Identify which cell holds the provided text, then report its [x, y] central coordinate. 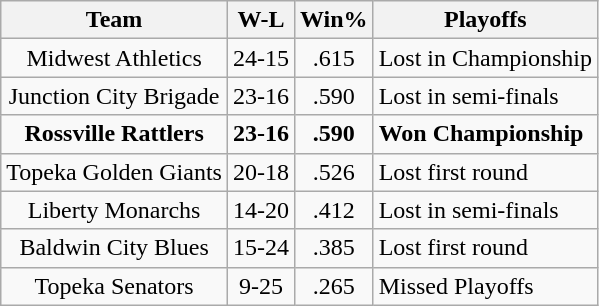
.385 [334, 248]
Playoffs [485, 20]
20-18 [260, 172]
Win% [334, 20]
Missed Playoffs [485, 286]
Junction City Brigade [114, 96]
Liberty Monarchs [114, 210]
.265 [334, 286]
Team [114, 20]
Won Championship [485, 134]
24-15 [260, 58]
Baldwin City Blues [114, 248]
.615 [334, 58]
Midwest Athletics [114, 58]
.412 [334, 210]
.526 [334, 172]
14-20 [260, 210]
Rossville Rattlers [114, 134]
Topeka Golden Giants [114, 172]
Lost in Championship [485, 58]
9-25 [260, 286]
W-L [260, 20]
15-24 [260, 248]
Topeka Senators [114, 286]
